Identify which cell holds the provided text, then report its [X, Y] central coordinate. 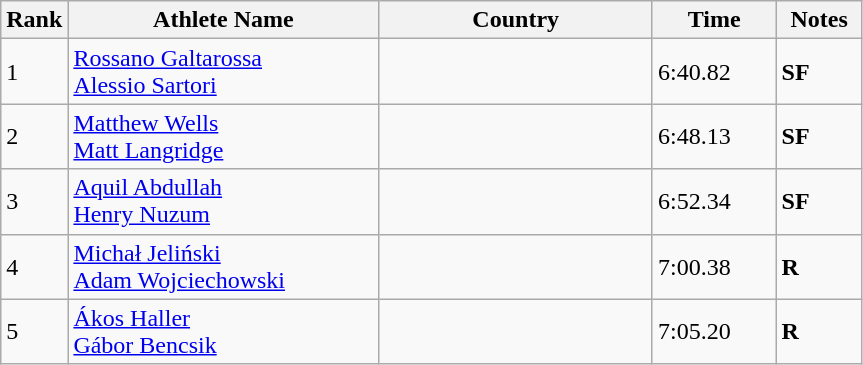
Notes [819, 20]
Aquil Abdullah Henry Nuzum [224, 202]
7:00.38 [714, 266]
3 [34, 202]
4 [34, 266]
Athlete Name [224, 20]
Country [516, 20]
6:52.34 [714, 202]
Rank [34, 20]
5 [34, 332]
Ákos Haller Gábor Bencsik [224, 332]
6:48.13 [714, 136]
Michał Jeliński Adam Wojciechowski [224, 266]
1 [34, 72]
Matthew Wells Matt Langridge [224, 136]
2 [34, 136]
7:05.20 [714, 332]
Rossano Galtarossa Alessio Sartori [224, 72]
6:40.82 [714, 72]
Time [714, 20]
